For the text-containing cell, return its midpoint in [X, Y] coordinate format. 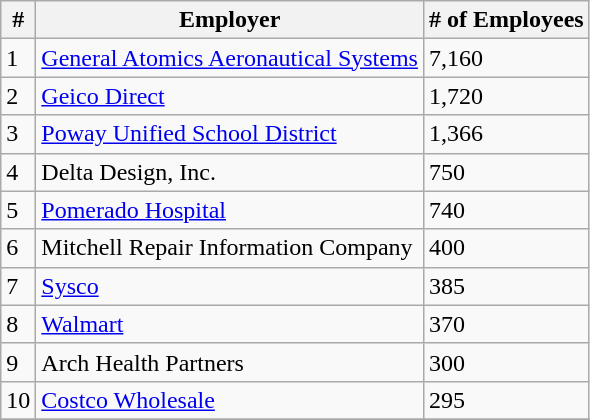
Arch Health Partners [230, 362]
3 [18, 134]
385 [506, 286]
1,366 [506, 134]
Costco Wholesale [230, 400]
8 [18, 324]
6 [18, 248]
1 [18, 58]
4 [18, 172]
295 [506, 400]
7,160 [506, 58]
9 [18, 362]
740 [506, 210]
Employer [230, 20]
Sysco [230, 286]
Pomerado Hospital [230, 210]
Mitchell Repair Information Company [230, 248]
300 [506, 362]
# of Employees [506, 20]
2 [18, 96]
# [18, 20]
7 [18, 286]
10 [18, 400]
750 [506, 172]
Walmart [230, 324]
370 [506, 324]
Geico Direct [230, 96]
400 [506, 248]
Poway Unified School District [230, 134]
5 [18, 210]
General Atomics Aeronautical Systems [230, 58]
1,720 [506, 96]
Delta Design, Inc. [230, 172]
